Scan for the cell matching the given text and deliver its [X, Y] coordinate at center. 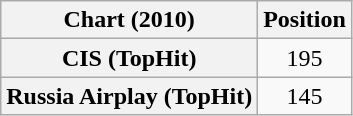
145 [305, 96]
CIS (TopHit) [130, 58]
195 [305, 58]
Chart (2010) [130, 20]
Russia Airplay (TopHit) [130, 96]
Position [305, 20]
